Output the (X, Y) coordinate of the center of the cell containing the given text.  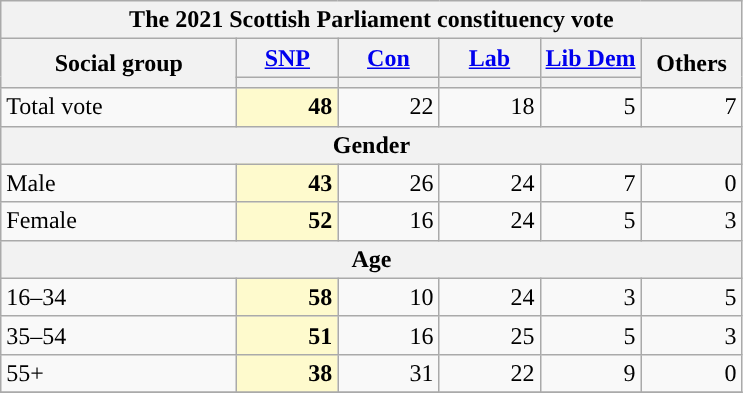
26 (388, 183)
10 (388, 297)
Con (388, 58)
51 (288, 335)
35–54 (119, 335)
Gender (372, 145)
58 (288, 297)
16–34 (119, 297)
Others (692, 64)
Female (119, 221)
38 (288, 373)
Male (119, 183)
48 (288, 107)
The 2021 Scottish Parliament constituency vote (372, 20)
9 (590, 373)
31 (388, 373)
Lab (490, 58)
Total vote (119, 107)
SNP (288, 58)
Age (372, 259)
55+ (119, 373)
52 (288, 221)
43 (288, 183)
Lib Dem (590, 58)
25 (490, 335)
Social group (119, 64)
18 (490, 107)
